Find where the given text appears and provide that cell's center as (X, Y) coordinate. 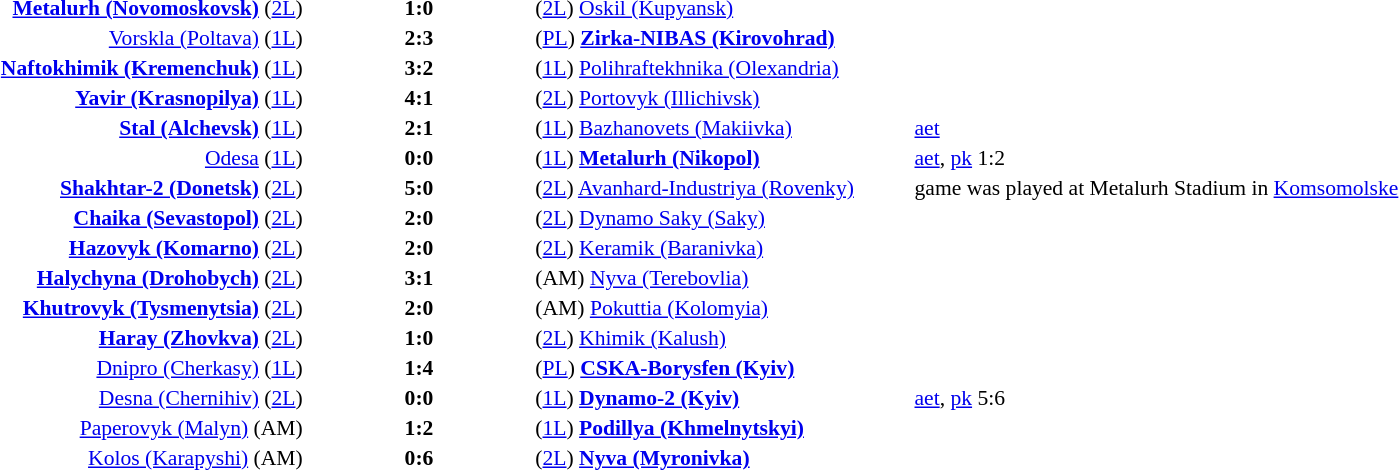
(AM) Pokuttia (Kolomyia) (723, 308)
(2L) Portovyk (Illichivsk) (723, 98)
(2L) Avanhard-Industriya (Rovenky) (723, 188)
(1L) Dynamo-2 (Kyiv) (723, 398)
(1L) Podillya (Khmelnytskyi) (723, 428)
1:4 (420, 368)
(PL) Zirka-NIBAS (Kirovohrad) (723, 38)
(2L) Dynamo Saky (Saky) (723, 218)
2:3 (420, 38)
1:2 (420, 428)
(1L) Polihraftekhnika (Olexandria) (723, 68)
(1L) Metalurh (Nikopol) (723, 158)
(1L) Bazhanovets (Makiivka) (723, 128)
3:2 (420, 68)
5:0 (420, 188)
(AM) Nyva (Terebovlia) (723, 278)
(2L) Keramik (Baranivka) (723, 248)
3:1 (420, 278)
4:1 (420, 98)
(2L) Khimik (Kalush) (723, 338)
2:1 (420, 128)
(PL) CSKA-Borysfen (Kyiv) (723, 368)
1:0 (420, 338)
